Locate the cell with the specified text and output its (X, Y) center coordinate. 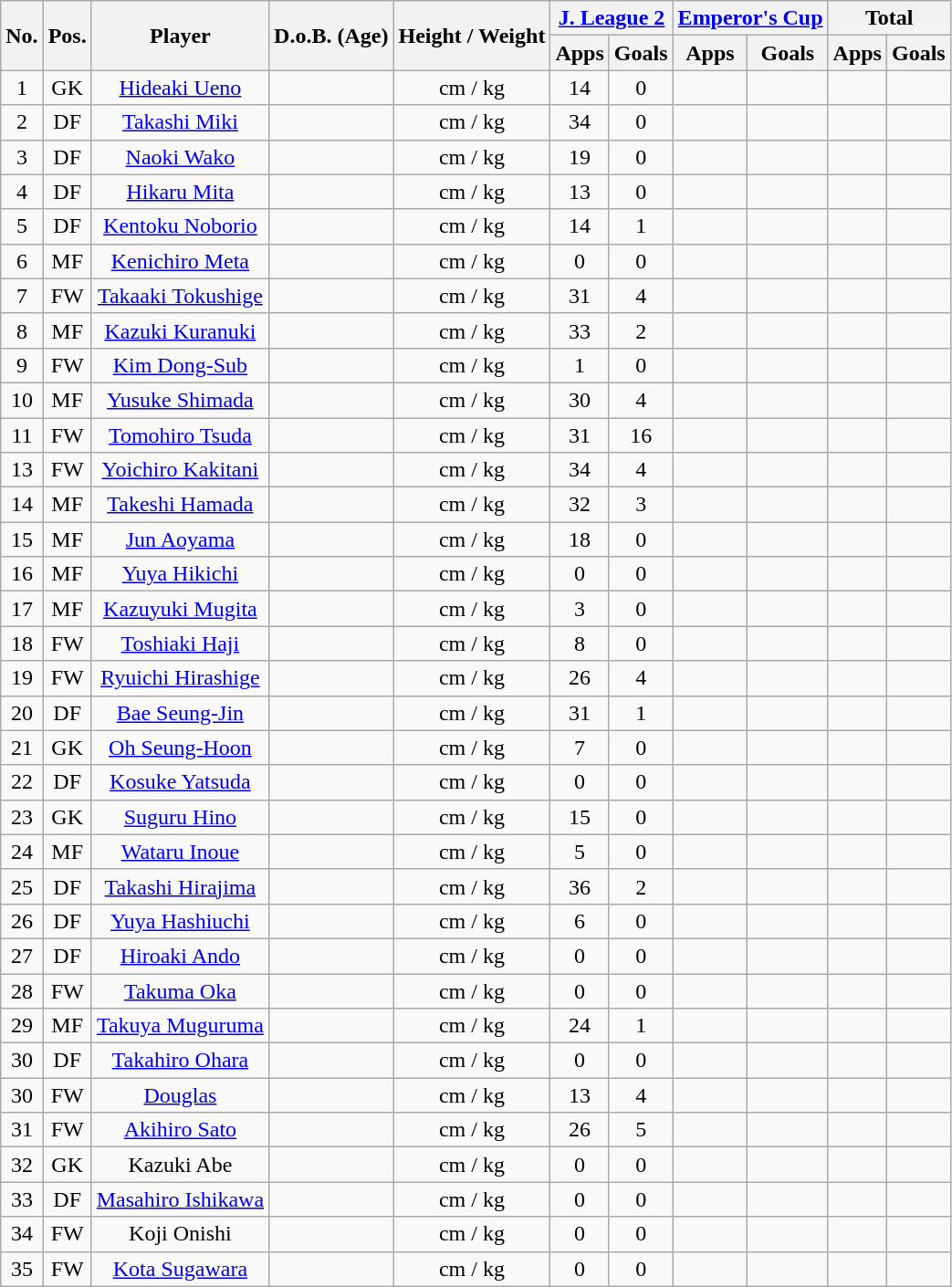
Oh Seung-Hoon (180, 748)
Hiroaki Ando (180, 956)
Kazuyuki Mugita (180, 609)
Total (889, 18)
Hideaki Ueno (180, 88)
Toshiaki Haji (180, 643)
Player (180, 36)
Hikaru Mita (180, 192)
Kenichiro Meta (180, 261)
9 (22, 365)
Tomohiro Tsuda (180, 435)
Yuya Hikichi (180, 574)
Takashi Miki (180, 122)
Height / Weight (472, 36)
Kentoku Noborio (180, 226)
Naoki Wako (180, 157)
27 (22, 956)
20 (22, 713)
Douglas (180, 1095)
11 (22, 435)
Takeshi Hamada (180, 505)
25 (22, 886)
Suguru Hino (180, 817)
Takuya Muguruma (180, 1026)
Kosuke Yatsuda (180, 782)
Masahiro Ishikawa (180, 1199)
Pos. (68, 36)
Koji Onishi (180, 1234)
Yuya Hashiuchi (180, 921)
Takashi Hirajima (180, 886)
Kazuki Kuranuki (180, 330)
Takaaki Tokushige (180, 296)
17 (22, 609)
Kim Dong-Sub (180, 365)
36 (580, 886)
Yoichiro Kakitani (180, 470)
Ryuichi Hirashige (180, 678)
Wataru Inoue (180, 852)
28 (22, 990)
Kazuki Abe (180, 1165)
Bae Seung-Jin (180, 713)
Emperor's Cup (750, 18)
Jun Aoyama (180, 539)
D.o.B. (Age) (331, 36)
Takahiro Ohara (180, 1061)
Akihiro Sato (180, 1130)
Takuma Oka (180, 990)
22 (22, 782)
29 (22, 1026)
23 (22, 817)
Yusuke Shimada (180, 400)
Kota Sugawara (180, 1269)
J. League 2 (612, 18)
35 (22, 1269)
21 (22, 748)
10 (22, 400)
No. (22, 36)
